Find where the given text appears and provide that cell's center as (x, y) coordinate. 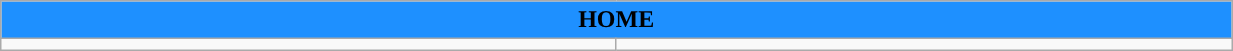
HOME (616, 20)
